Locate the cell with the specified text and output its [x, y] center coordinate. 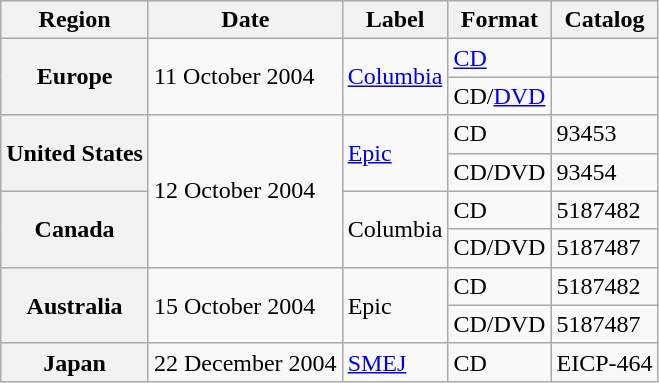
Format [500, 20]
93453 [604, 134]
SMEJ [395, 362]
United States [75, 153]
Label [395, 20]
93454 [604, 172]
15 October 2004 [245, 305]
11 October 2004 [245, 77]
EICP-464 [604, 362]
22 December 2004 [245, 362]
12 October 2004 [245, 191]
Australia [75, 305]
Date [245, 20]
Canada [75, 229]
Europe [75, 77]
Catalog [604, 20]
Region [75, 20]
Japan [75, 362]
